Provide the [X, Y] coordinate of the cell's center where the given text is located.  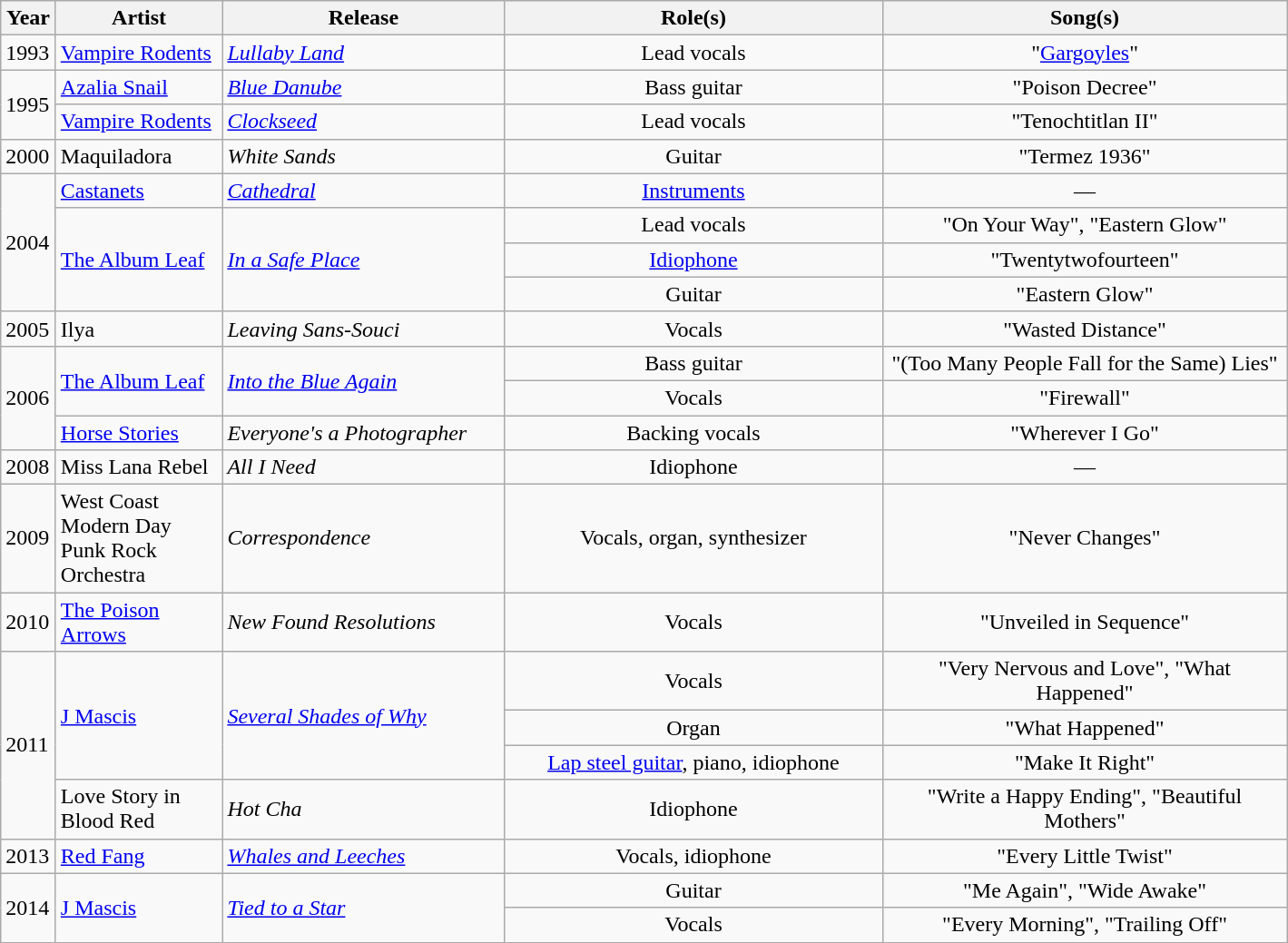
Everyone's a Photographer [363, 433]
In a Safe Place [363, 260]
2000 [29, 156]
White Sands [363, 156]
Clockseed [363, 122]
2008 [29, 467]
Azalia Snail [139, 87]
All I Need [363, 467]
2009 [29, 539]
Vocals, idiophone [693, 856]
Red Fang [139, 856]
Song(s) [1085, 18]
Horse Stories [139, 433]
2014 [29, 908]
Blue Danube [363, 87]
"Tenochtitlan II" [1085, 122]
2010 [29, 623]
Hot Cha [363, 810]
2011 [29, 745]
Correspondence [363, 539]
Into the Blue Again [363, 380]
Several Shades of Why [363, 715]
"Every Little Twist" [1085, 856]
Lap steel guitar, piano, idiophone [693, 762]
"Termez 1936" [1085, 156]
"On Your Way", "Eastern Glow" [1085, 225]
Castanets [139, 191]
2005 [29, 329]
1993 [29, 53]
Cathedral [363, 191]
Love Story in Blood Red [139, 810]
Role(s) [693, 18]
2004 [29, 242]
Artist [139, 18]
Vocals, organ, synthesizer [693, 539]
Tied to a Star [363, 908]
"Write a Happy Ending", "Beautiful Mothers" [1085, 810]
Release [363, 18]
"What Happened" [1085, 728]
Whales and Leeches [363, 856]
West Coast Modern Day Punk Rock Orchestra [139, 539]
Backing vocals [693, 433]
"Every Morning", "Trailing Off" [1085, 925]
"Very Nervous and Love", "What Happened" [1085, 681]
"(Too Many People Fall for the Same) Lies" [1085, 363]
2006 [29, 398]
"Firewall" [1085, 398]
Instruments [693, 191]
"Make It Right" [1085, 762]
"Twentytwofourteen" [1085, 260]
"Eastern Glow" [1085, 294]
"Wherever I Go" [1085, 433]
"Never Changes" [1085, 539]
"Me Again", "Wide Awake" [1085, 890]
Lullaby Land [363, 53]
New Found Resolutions [363, 623]
Miss Lana Rebel [139, 467]
Ilya [139, 329]
Leaving Sans-Souci [363, 329]
"Unveiled in Sequence" [1085, 623]
"Gargoyles" [1085, 53]
The Poison Arrows [139, 623]
Maquiladora [139, 156]
"Wasted Distance" [1085, 329]
2013 [29, 856]
Year [29, 18]
Organ [693, 728]
1995 [29, 104]
"Poison Decree" [1085, 87]
